Detect which cell encompasses the target text, then output its [X, Y] center coordinate. 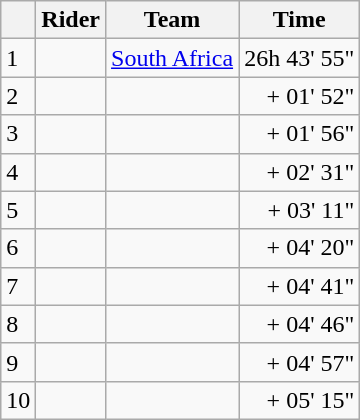
+ 04' 20" [300, 248]
+ 02' 31" [300, 172]
Rider [71, 20]
+ 04' 41" [300, 286]
1 [18, 58]
8 [18, 324]
6 [18, 248]
9 [18, 362]
7 [18, 286]
10 [18, 400]
3 [18, 134]
Time [300, 20]
2 [18, 96]
South Africa [172, 58]
+ 04' 46" [300, 324]
+ 01' 52" [300, 96]
5 [18, 210]
26h 43' 55" [300, 58]
4 [18, 172]
Team [172, 20]
+ 04' 57" [300, 362]
+ 05' 15" [300, 400]
+ 03' 11" [300, 210]
+ 01' 56" [300, 134]
